From the cell containing the given text, extract its center point as (X, Y) coordinate. 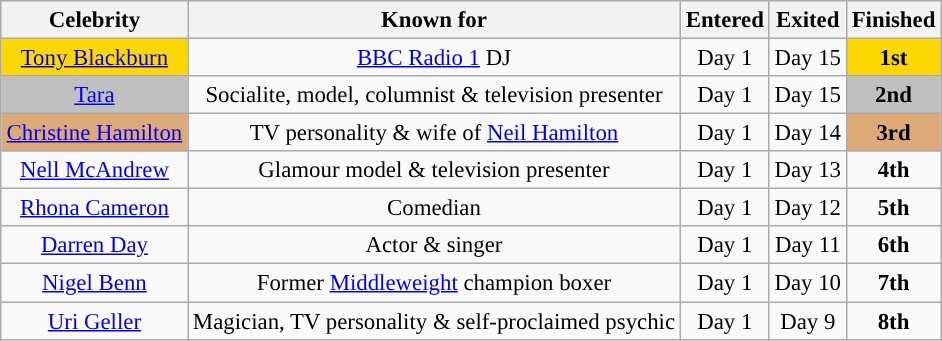
Known for (434, 20)
8th (893, 321)
Nell McAndrew (94, 170)
1st (893, 57)
Comedian (434, 208)
5th (893, 208)
4th (893, 170)
Day 10 (808, 283)
7th (893, 283)
Actor & singer (434, 245)
Day 9 (808, 321)
Celebrity (94, 20)
Magician, TV personality & self-proclaimed psychic (434, 321)
Tony Blackburn (94, 57)
Darren Day (94, 245)
Finished (893, 20)
Day 11 (808, 245)
Uri Geller (94, 321)
Entered (724, 20)
BBC Radio 1 DJ (434, 57)
Exited (808, 20)
TV personality & wife of Neil Hamilton (434, 133)
6th (893, 245)
Socialite, model, columnist & television presenter (434, 95)
2nd (893, 95)
Christine Hamilton (94, 133)
Tara (94, 95)
Rhona Cameron (94, 208)
Day 12 (808, 208)
Nigel Benn (94, 283)
Glamour model & television presenter (434, 170)
Day 14 (808, 133)
3rd (893, 133)
Former Middleweight champion boxer (434, 283)
Day 13 (808, 170)
